Scan for the cell matching the given text and deliver its (X, Y) coordinate at center. 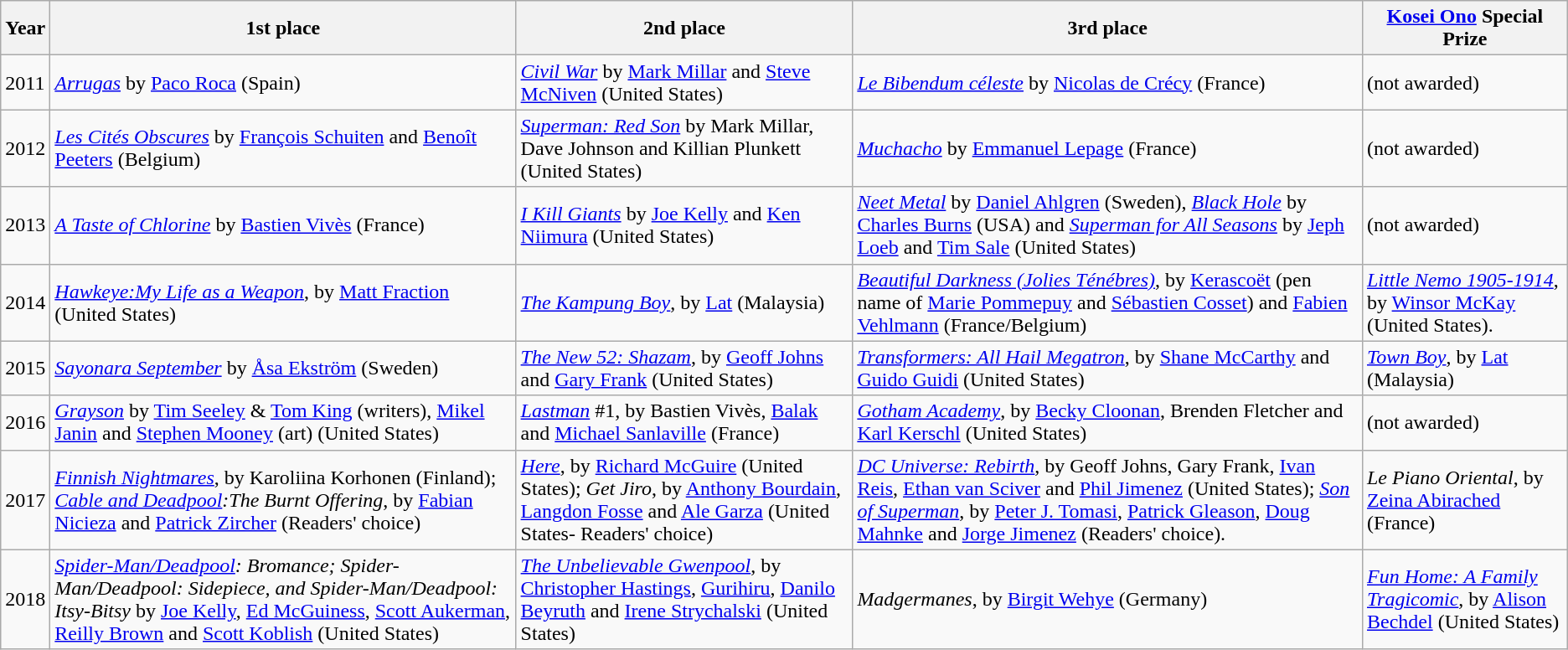
Le Bibendum céleste by Nicolas de Crécy (France) (1107, 82)
Town Boy, by Lat (Malaysia) (1464, 369)
Hawkeye:My Life as a Weapon, by Matt Fraction (United States) (283, 302)
2015 (25, 369)
Beautiful Darkness (Jolies Ténébres), by Kerascoët (pen name of Marie Pommepuy and Sébastien Cosset) and Fabien Vehlmann (France/Belgium) (1107, 302)
Arrugas by Paco Roca (Spain) (283, 82)
Fun Home: A Family Tragicomic, by Alison Bechdel (United States) (1464, 600)
Finnish Nightmares, by Karoliina Korhonen (Finland); Cable and Deadpool:The Burnt Offering, by Fabian Nicieza and Patrick Zircher (Readers' choice) (283, 499)
A Taste of Chlorine by Bastien Vivès (France) (283, 225)
The New 52: Shazam, by Geoff Johns and Gary Frank (United States) (684, 369)
2013 (25, 225)
Superman: Red Son by Mark Millar, Dave Johnson and Killian Plunkett (United States) (684, 148)
The Unbelievable Gwenpool, by Christopher Hastings, Gurihiru, Danilo Beyruth and Irene Strychalski (United States) (684, 600)
The Kampung Boy, by Lat (Malaysia) (684, 302)
Little Nemo 1905-1914, by Winsor McKay (United States). (1464, 302)
Sayonara September by Åsa Ekström (Sweden) (283, 369)
Year (25, 28)
Les Cités Obscures by François Schuiten and Benoît Peeters (Belgium) (283, 148)
Neet Metal by Daniel Ahlgren (Sweden), Black Hole by Charles Burns (USA) and Superman for All Seasons by Jeph Loeb and Tim Sale (United States) (1107, 225)
Le Piano Oriental, by Zeina Abirached (France) (1464, 499)
Gotham Academy, by Becky Cloonan, Brenden Fletcher and Karl Kerschl (United States) (1107, 422)
Here, by Richard McGuire (United States); Get Jiro, by Anthony Bourdain, Langdon Fosse and Ale Garza (United States- Readers' choice) (684, 499)
Transformers: All Hail Megatron, by Shane McCarthy and Guido Guidi (United States) (1107, 369)
2014 (25, 302)
Madgermanes, by Birgit Wehye (Germany) (1107, 600)
2018 (25, 600)
I Kill Giants by Joe Kelly and Ken Niimura (United States) (684, 225)
2011 (25, 82)
2017 (25, 499)
2012 (25, 148)
1st place (283, 28)
Muchacho by Emmanuel Lepage (France) (1107, 148)
2nd place (684, 28)
2016 (25, 422)
Civil War by Mark Millar and Steve McNiven (United States) (684, 82)
Grayson by Tim Seeley & Tom King (writers), Mikel Janin and Stephen Mooney (art) (United States) (283, 422)
Kosei Ono Special Prize (1464, 28)
Lastman #1, by Bastien Vivès, Balak and Michael Sanlaville (France) (684, 422)
3rd place (1107, 28)
